Provide the [x, y] coordinate of the cell's center where the given text is located.  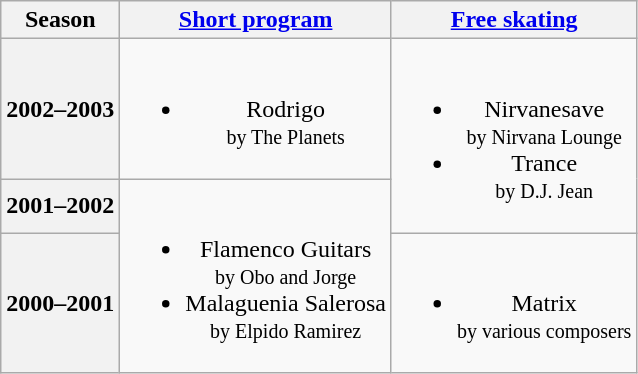
Short program [256, 20]
Matrix by various composers [514, 303]
Free skating [514, 20]
Nirvanesave by Nirvana Lounge Trance by D.J. Jean [514, 136]
2002–2003 [60, 109]
Season [60, 20]
Rodrigo by The Planets [256, 109]
Flamenco Guitars by Obo and Jorge Malaguenia Salerosa by Elpido Ramirez [256, 276]
2001–2002 [60, 206]
2000–2001 [60, 303]
